Provide the (x, y) coordinate of the cell's center where the given text is located.  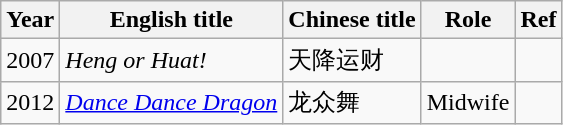
2012 (30, 102)
Chinese title (352, 20)
Ref (538, 20)
Role (468, 20)
天降运财 (352, 60)
Heng or Huat! (172, 60)
龙众舞 (352, 102)
English title (172, 20)
Dance Dance Dragon (172, 102)
2007 (30, 60)
Midwife (468, 102)
Year (30, 20)
